Return [x, y] of the center of cell containing provided text 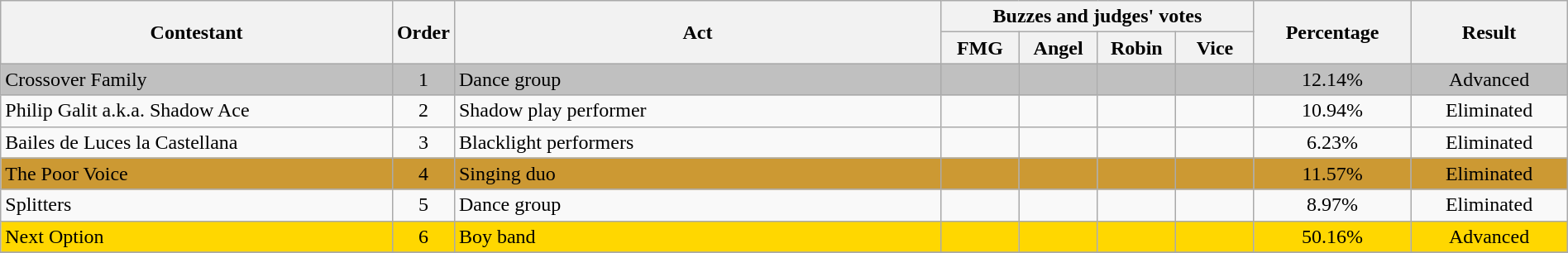
Crossover Family [197, 79]
50.16% [1331, 236]
5 [423, 205]
11.57% [1331, 174]
2 [423, 111]
Order [423, 32]
Act [697, 32]
12.14% [1331, 79]
Next Option [197, 236]
The Poor Voice [197, 174]
10.94% [1331, 111]
Percentage [1331, 32]
Robin [1136, 48]
Boy band [697, 236]
Vice [1216, 48]
4 [423, 174]
Blacklight performers [697, 142]
Splitters [197, 205]
Bailes de Luces la Castellana [197, 142]
1 [423, 79]
3 [423, 142]
6 [423, 236]
Singing duo [697, 174]
6.23% [1331, 142]
Angel [1059, 48]
Philip Galit a.k.a. Shadow Ace [197, 111]
FMG [981, 48]
8.97% [1331, 205]
Buzzes and judges' votes [1098, 17]
Shadow play performer [697, 111]
Contestant [197, 32]
Result [1489, 32]
